Identify which cell holds the provided text, then report its (x, y) central coordinate. 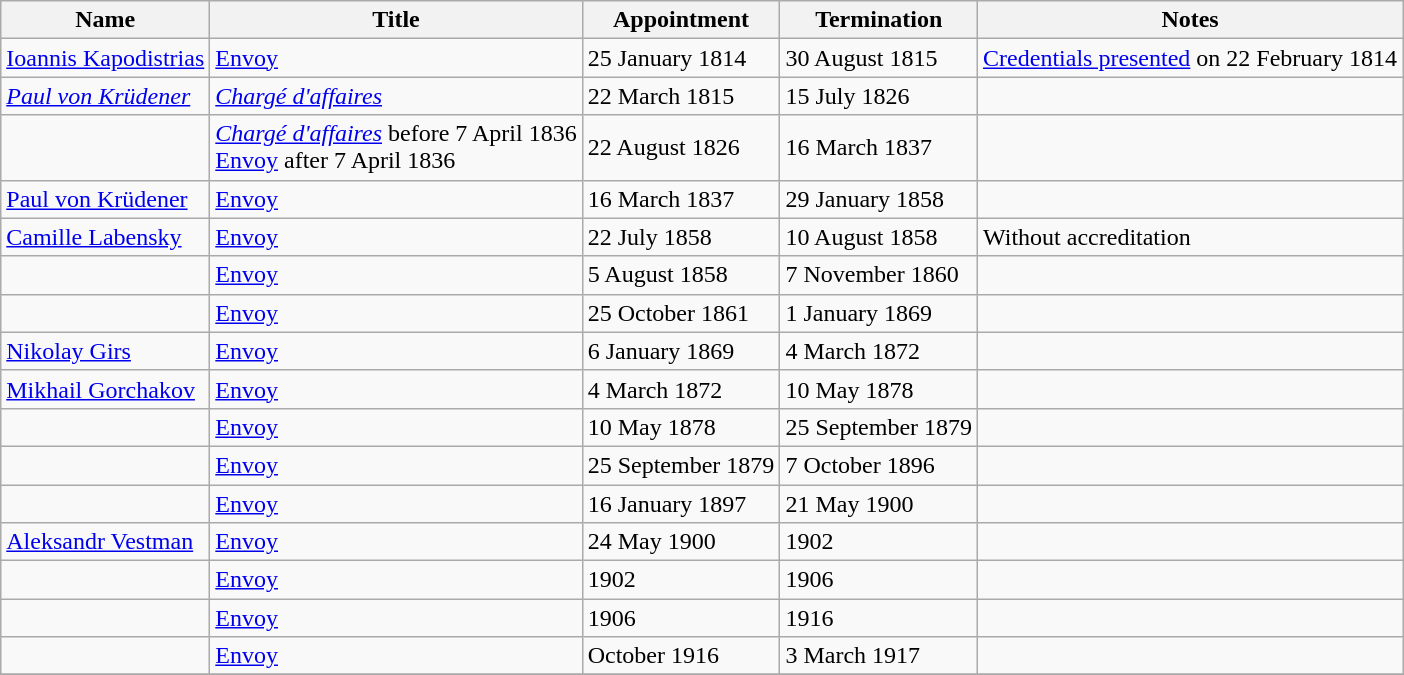
21 May 1900 (879, 503)
29 January 1858 (879, 199)
Title (396, 20)
15 July 1826 (879, 96)
October 1916 (681, 656)
22 July 1858 (681, 237)
Name (106, 20)
7 October 1896 (879, 465)
16 January 1897 (681, 503)
25 October 1861 (681, 313)
24 May 1900 (681, 542)
5 August 1858 (681, 275)
Without accreditation (1190, 237)
Aleksandr Vestman (106, 542)
1 January 1869 (879, 313)
Notes (1190, 20)
25 January 1814 (681, 58)
1916 (879, 618)
Chargé d'affaires before 7 April 1836Envoy after 7 April 1836 (396, 148)
22 August 1826 (681, 148)
Termination (879, 20)
10 August 1858 (879, 237)
Nikolay Girs (106, 351)
3 March 1917 (879, 656)
6 January 1869 (681, 351)
22 March 1815 (681, 96)
7 November 1860 (879, 275)
30 August 1815 (879, 58)
Camille Labensky (106, 237)
Mikhail Gorchakov (106, 389)
Ioannis Kapodistrias (106, 58)
Credentials presented on 22 February 1814 (1190, 58)
Appointment (681, 20)
Chargé d'affaires (396, 96)
